Output the [X, Y] coordinate of the center of the cell containing the given text.  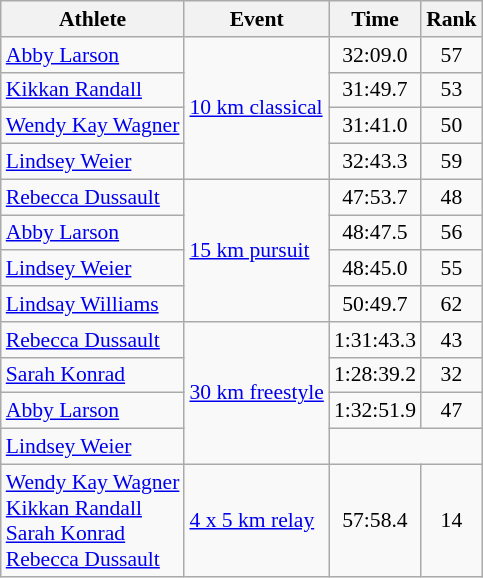
57:58.4 [375, 520]
48:47.5 [375, 233]
32 [452, 375]
14 [452, 520]
Sarah Konrad [93, 375]
55 [452, 269]
4 x 5 km relay [256, 520]
Lindsay Williams [93, 304]
1:28:39.2 [375, 375]
30 km freestyle [256, 393]
Wendy Kay Wagner [93, 126]
50:49.7 [375, 304]
31:41.0 [375, 126]
Athlete [93, 19]
Event [256, 19]
57 [452, 55]
Rank [452, 19]
47:53.7 [375, 197]
59 [452, 162]
48 [452, 197]
Time [375, 19]
Wendy Kay WagnerKikkan RandallSarah KonradRebecca Dussault [93, 520]
50 [452, 126]
32:09.0 [375, 55]
43 [452, 340]
1:31:43.3 [375, 340]
31:49.7 [375, 90]
47 [452, 411]
48:45.0 [375, 269]
1:32:51.9 [375, 411]
32:43.3 [375, 162]
53 [452, 90]
56 [452, 233]
62 [452, 304]
Kikkan Randall [93, 90]
10 km classical [256, 108]
15 km pursuit [256, 250]
